Provide the (x, y) coordinate of the cell's center where the given text is located.  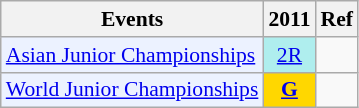
Asian Junior Championships (132, 55)
Events (132, 19)
2R (289, 55)
2011 (289, 19)
Ref (337, 19)
G (289, 90)
World Junior Championships (132, 90)
